Return (X, Y) of the center of cell containing provided text 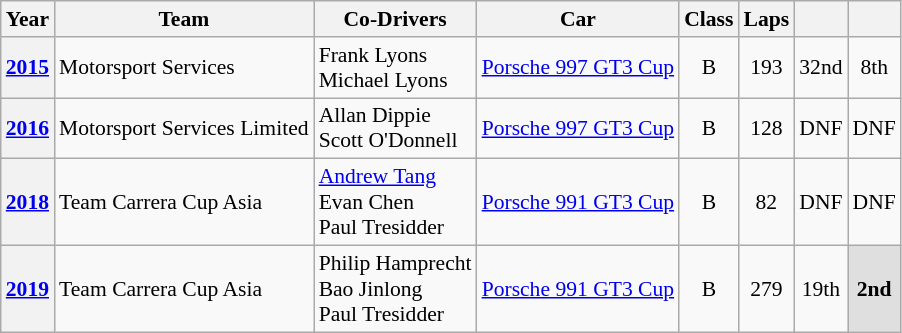
193 (766, 68)
Year (28, 19)
Philip Hamprecht Bao Jinlong Paul Tresidder (396, 290)
Laps (766, 19)
Co-Drivers (396, 19)
32nd (820, 68)
Car (578, 19)
2015 (28, 68)
Allan Dippie Scott O'Donnell (396, 128)
Motorsport Services (184, 68)
2018 (28, 202)
Motorsport Services Limited (184, 128)
2019 (28, 290)
279 (766, 290)
2016 (28, 128)
82 (766, 202)
2nd (874, 290)
Andrew Tang Evan Chen Paul Tresidder (396, 202)
Frank Lyons Michael Lyons (396, 68)
128 (766, 128)
19th (820, 290)
8th (874, 68)
Team (184, 19)
Class (708, 19)
